Return the (X, Y) coordinate for the center point of the cell that contains the specified text.  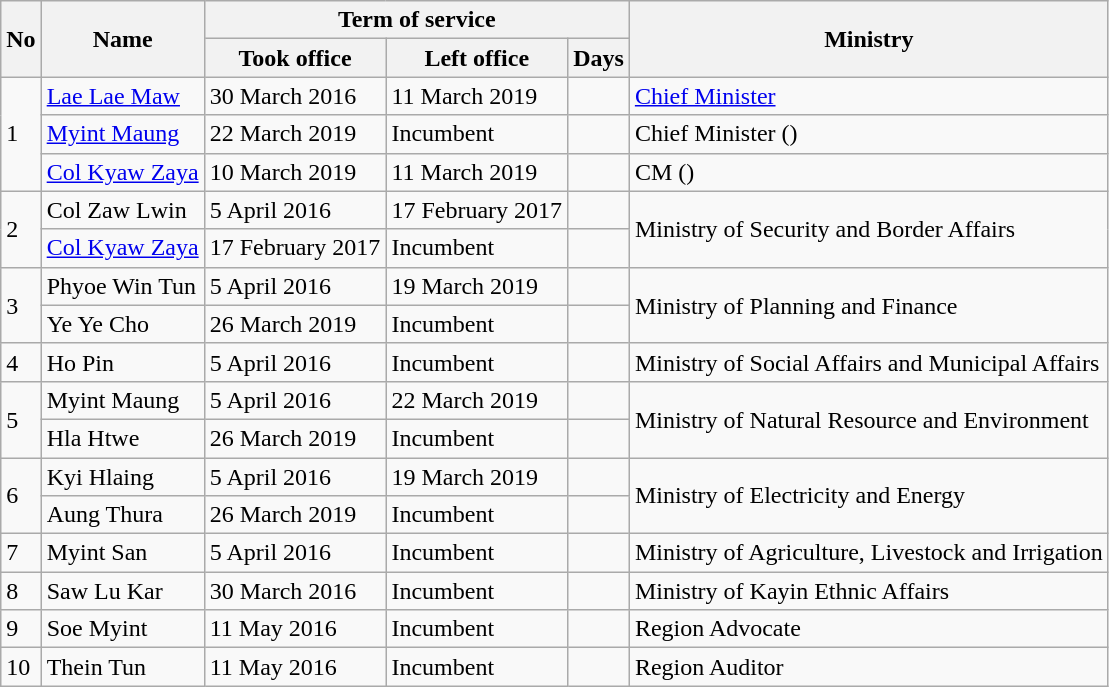
Ministry of Social Affairs and Municipal Affairs (868, 362)
Aung Thura (122, 515)
Myint San (122, 553)
1 (21, 134)
Days (599, 58)
Ministry of Security and Border Affairs (868, 229)
Chief Minister () (868, 134)
Phyoe Win Tun (122, 286)
Saw Lu Kar (122, 591)
Chief Minister (868, 96)
Region Auditor (868, 667)
Ministry of Agriculture, Livestock and Irrigation (868, 553)
Ministry of Planning and Finance (868, 305)
Thein Tun (122, 667)
3 (21, 305)
Lae Lae Maw (122, 96)
Soe Myint (122, 629)
Ministry of Electricity and Energy (868, 496)
Took office (295, 58)
Ministry of Natural Resource and Environment (868, 419)
Term of service (416, 20)
Ho Pin (122, 362)
Ministry (868, 39)
10 March 2019 (295, 172)
2 (21, 229)
5 (21, 419)
Region Advocate (868, 629)
Ye Ye Cho (122, 324)
Col Zaw Lwin (122, 210)
Kyi Hlaing (122, 477)
No (21, 39)
Ministry of Kayin Ethnic Affairs (868, 591)
8 (21, 591)
4 (21, 362)
6 (21, 496)
Name (122, 39)
10 (21, 667)
CM () (868, 172)
9 (21, 629)
Hla Htwe (122, 438)
Left office (477, 58)
7 (21, 553)
